Determine the (X, Y) coordinate at the center of the cell enclosing the given text.  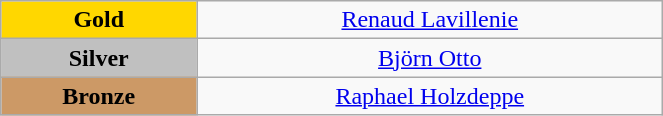
Björn Otto (430, 58)
Raphael Holzdeppe (430, 96)
Bronze (99, 96)
Silver (99, 58)
Gold (99, 20)
Renaud Lavillenie (430, 20)
